Return (x, y) of the center of cell containing provided text 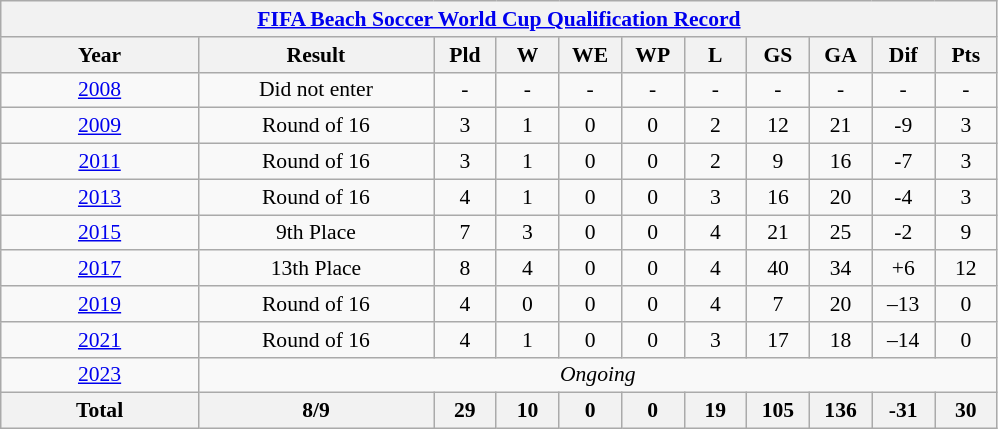
19 (716, 411)
2015 (100, 233)
-4 (904, 197)
2021 (100, 340)
-31 (904, 411)
30 (966, 411)
FIFA Beach Soccer World Cup Qualification Record (499, 19)
10 (528, 411)
2009 (100, 126)
2019 (100, 304)
2017 (100, 269)
W (528, 55)
136 (840, 411)
-2 (904, 233)
105 (778, 411)
40 (778, 269)
2011 (100, 162)
+6 (904, 269)
Dif (904, 55)
Pld (466, 55)
2023 (100, 375)
Did not enter (316, 90)
8/9 (316, 411)
29 (466, 411)
8 (466, 269)
L (716, 55)
WP (652, 55)
GA (840, 55)
Year (100, 55)
–13 (904, 304)
Result (316, 55)
Pts (966, 55)
18 (840, 340)
34 (840, 269)
17 (778, 340)
-9 (904, 126)
9th Place (316, 233)
25 (840, 233)
Total (100, 411)
-7 (904, 162)
2013 (100, 197)
GS (778, 55)
–14 (904, 340)
Ongoing (598, 375)
2008 (100, 90)
13th Place (316, 269)
WE (590, 55)
